From the cell containing the given text, extract its center point as (x, y) coordinate. 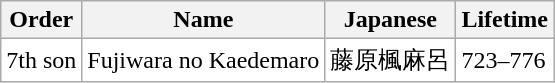
Fujiwara no Kaedemaro (204, 60)
Order (42, 20)
723–776 (505, 60)
Name (204, 20)
藤原楓麻呂 (390, 60)
Lifetime (505, 20)
7th son (42, 60)
Japanese (390, 20)
